Search for the cell housing the specified text and yield its [X, Y] center coordinate. 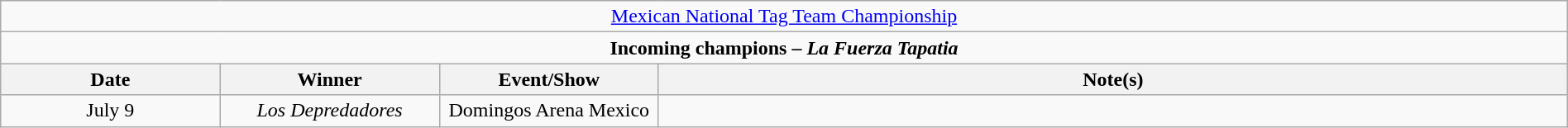
Winner [329, 79]
Los Depredadores [329, 111]
Event/Show [549, 79]
Incoming champions – La Fuerza Tapatia [784, 48]
Note(s) [1113, 79]
Mexican National Tag Team Championship [784, 17]
Date [111, 79]
Domingos Arena Mexico [549, 111]
July 9 [111, 111]
